Return the [X, Y] coordinate for the center point of the cell that contains the specified text.  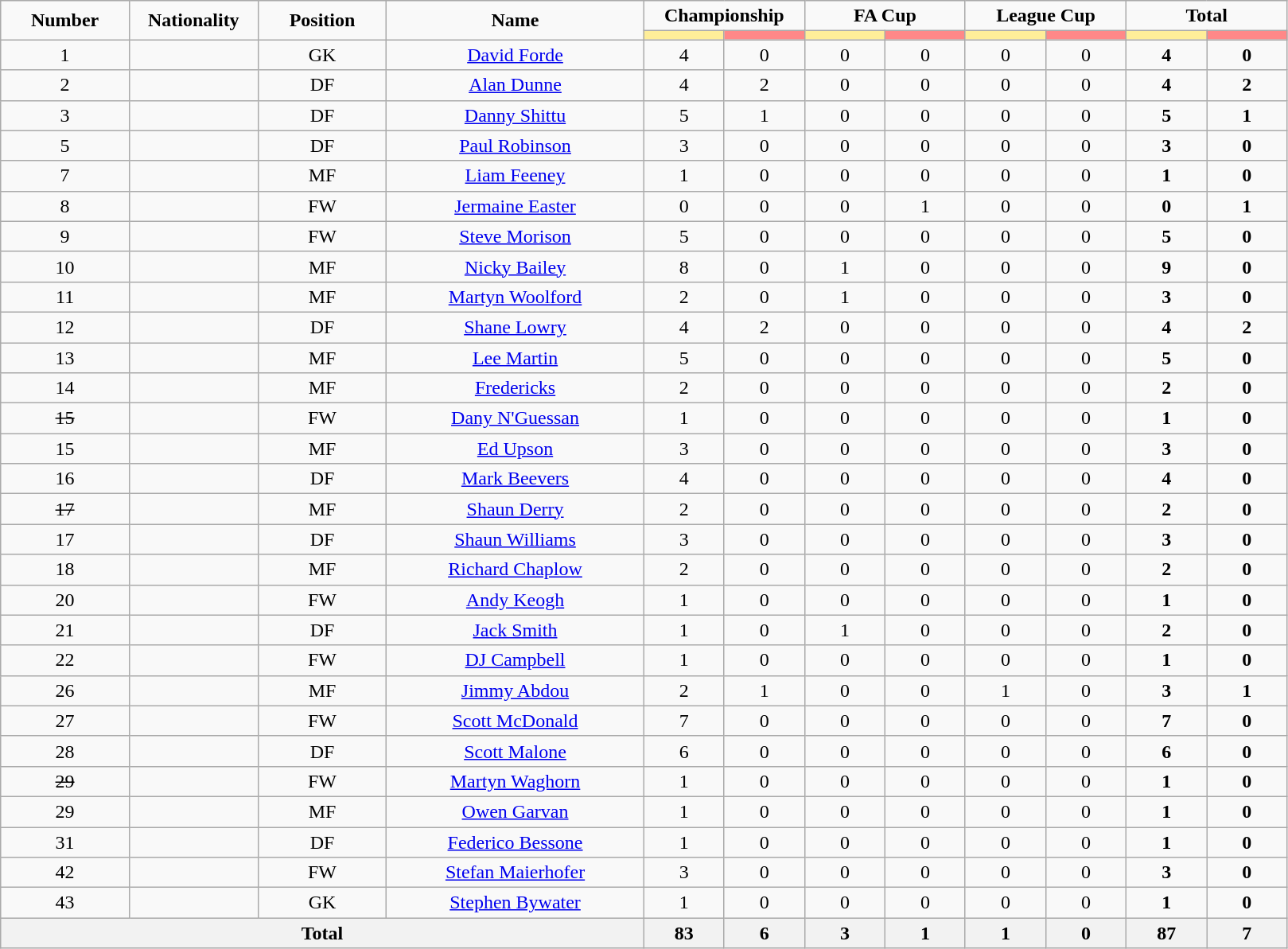
16 [65, 479]
Martyn Woolford [516, 297]
18 [65, 570]
83 [684, 933]
Lee Martin [516, 357]
22 [65, 660]
Federico Bessone [516, 842]
Richard Chaplow [516, 570]
Shaun Derry [516, 509]
Nationality [193, 21]
87 [1166, 933]
Danny Shittu [516, 115]
Fredericks [516, 388]
Nicky Bailey [516, 266]
Andy Keogh [516, 600]
Scott Malone [516, 751]
20 [65, 600]
Mark Beevers [516, 479]
21 [65, 630]
Liam Feeney [516, 176]
43 [65, 903]
Name [516, 21]
DJ Campbell [516, 660]
Steve Morison [516, 236]
League Cup [1045, 16]
Jermaine Easter [516, 206]
Shane Lowry [516, 327]
Scott McDonald [516, 721]
Stephen Bywater [516, 903]
Position [322, 21]
FA Cup [885, 16]
Jack Smith [516, 630]
14 [65, 388]
Championship [724, 16]
11 [65, 297]
Number [65, 21]
Alan Dunne [516, 85]
Shaun Williams [516, 539]
Martyn Waghorn [516, 781]
Stefan Maierhofer [516, 873]
Ed Upson [516, 449]
13 [65, 357]
12 [65, 327]
Jimmy Abdou [516, 690]
42 [65, 873]
Dany N'Guessan [516, 418]
Paul Robinson [516, 146]
28 [65, 751]
Owen Garvan [516, 811]
31 [65, 842]
26 [65, 690]
David Forde [516, 55]
10 [65, 266]
27 [65, 721]
